Scan for the cell matching the given text and deliver its (X, Y) coordinate at center. 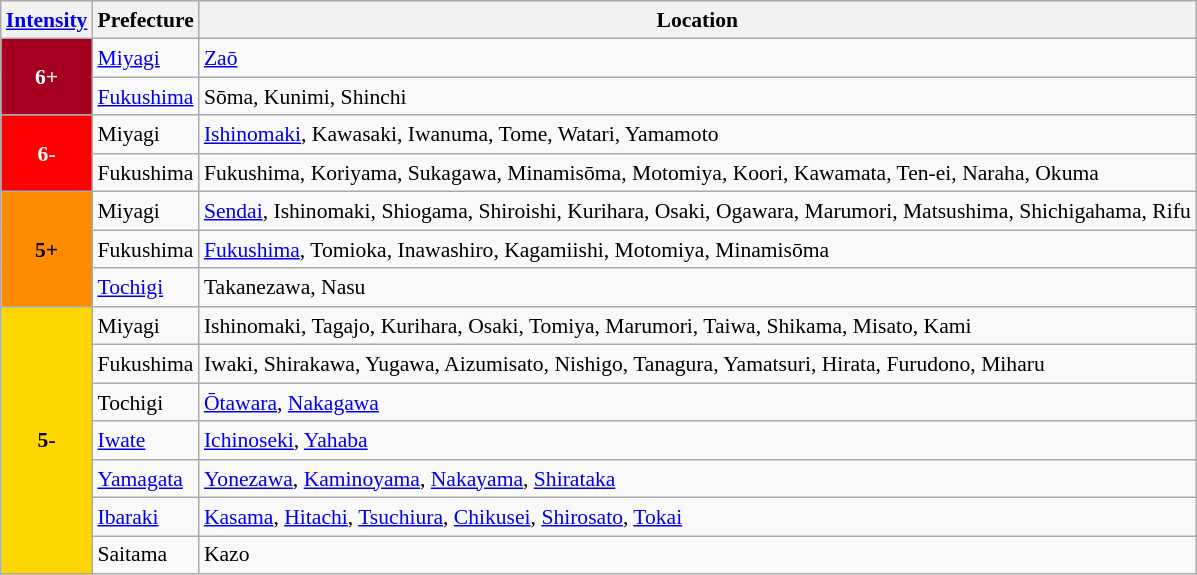
Sendai, Ishinomaki, Shiogama, Shiroishi, Kurihara, Osaki, Ogawara, Marumori, Matsushima, Shichigahama, Rifu (698, 211)
Sōma, Kunimi, Shinchi (698, 97)
Takanezawa, Nasu (698, 288)
Saitama (145, 555)
6+ (47, 77)
5+ (47, 250)
Iwate (145, 440)
6- (47, 154)
Yamagata (145, 479)
Kazo (698, 555)
Ishinomaki, Tagajo, Kurihara, Osaki, Tomiya, Marumori, Taiwa, Shikama, Misato, Kami (698, 326)
Fukushima, Tomioka, Inawashiro, Kagamiishi, Motomiya, Minamisōma (698, 249)
Ōtawara, Nakagawa (698, 402)
Ichinoseki, Yahaba (698, 440)
Yonezawa, Kaminoyama, Nakayama, Shirataka (698, 479)
Iwaki, Shirakawa, Yugawa, Aizumisato, Nishigo, Tanagura, Yamatsuri, Hirata, Furudono, Miharu (698, 364)
5- (47, 440)
Ibaraki (145, 517)
Kasama, Hitachi, Tsuchiura, Chikusei, Shirosato, Tokai (698, 517)
Fukushima, Koriyama, Sukagawa, Minamisōma, Motomiya, Koori, Kawamata, Ten-ei, Naraha, Okuma (698, 173)
Intensity (47, 20)
Prefecture (145, 20)
Ishinomaki, Kawasaki, Iwanuma, Tome, Watari, Yamamoto (698, 135)
Zaō (698, 58)
Location (698, 20)
